Extract the (X, Y) coordinate from the center of the cell holding the provided text.  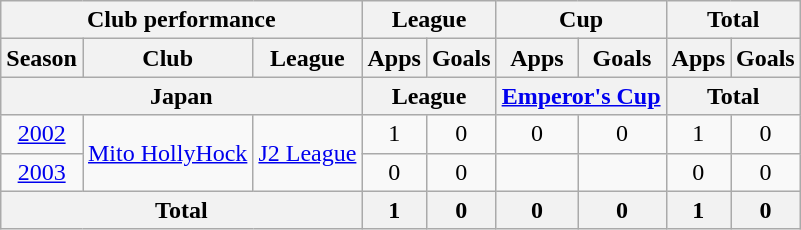
Club performance (182, 20)
Japan (182, 96)
2003 (42, 172)
2002 (42, 134)
Mito HollyHock (167, 153)
Club (167, 58)
J2 League (308, 153)
Season (42, 58)
Cup (581, 20)
Emperor's Cup (581, 96)
